Pinpoint the cell where the given text exists, returning its (X, Y) midpoint coordinate. 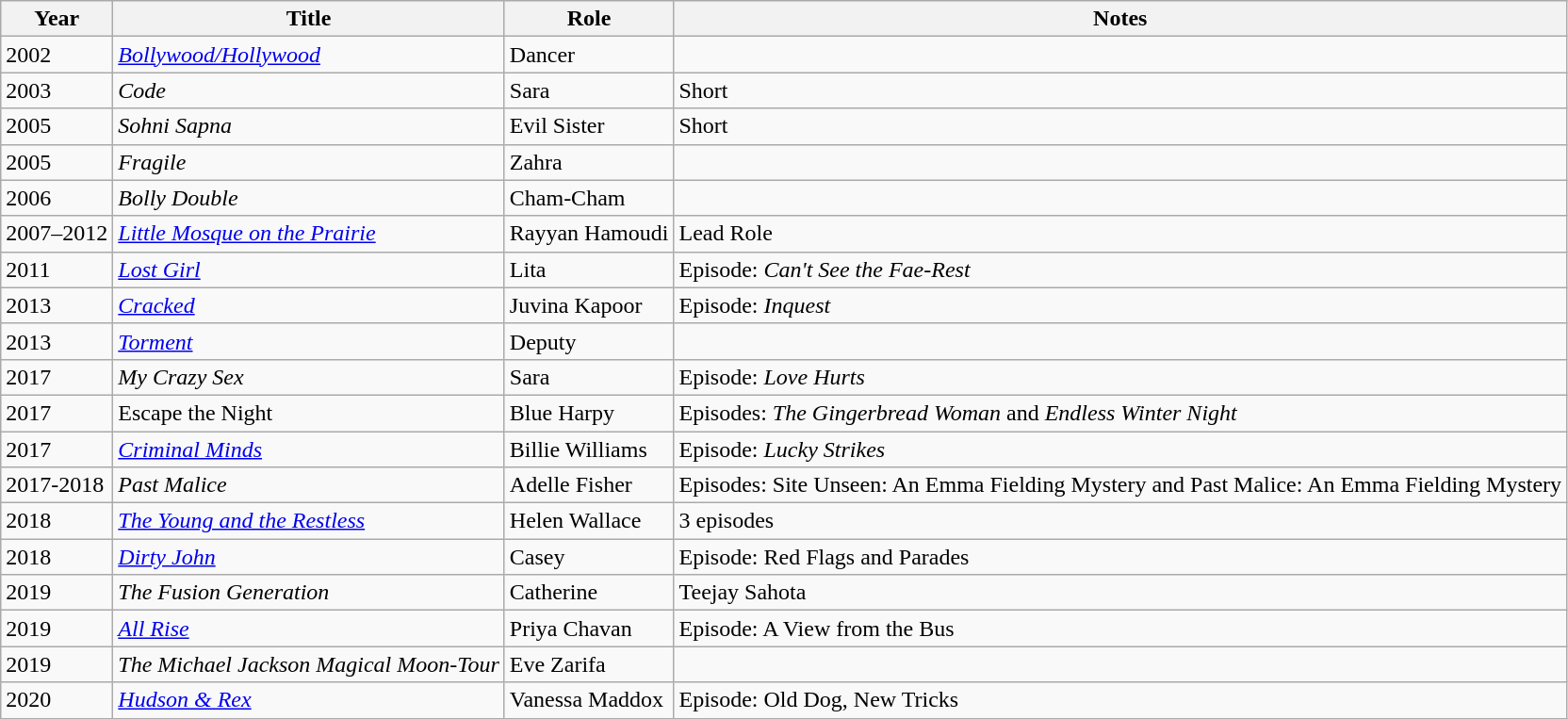
Casey (589, 557)
Rayyan Hamoudi (589, 234)
Criminal Minds (309, 449)
Episode: A View from the Bus (1120, 629)
Role (589, 19)
Episode: Can't See the Fae-Rest (1120, 270)
Hudson & Rex (309, 700)
Bollywood/Hollywood (309, 55)
Episodes: The Gingerbread Woman and Endless Winter Night (1120, 413)
Notes (1120, 19)
Episode: Love Hurts (1120, 377)
Episode: Red Flags and Parades (1120, 557)
My Crazy Sex (309, 377)
Juvina Kapoor (589, 305)
Dancer (589, 55)
Helen Wallace (589, 521)
Lita (589, 270)
Episode: Lucky Strikes (1120, 449)
Little Mosque on the Prairie (309, 234)
Lost Girl (309, 270)
All Rise (309, 629)
Teejay Sahota (1120, 593)
Episodes: Site Unseen: An Emma Fielding Mystery and Past Malice: An Emma Fielding Mystery (1120, 485)
Billie Williams (589, 449)
2017-2018 (57, 485)
Priya Chavan (589, 629)
Year (57, 19)
Vanessa Maddox (589, 700)
The Michael Jackson Magical Moon-Tour (309, 664)
Evil Sister (589, 126)
Sohni Sapna (309, 126)
3 episodes (1120, 521)
Cracked (309, 305)
Blue Harpy (589, 413)
Cham-Cham (589, 198)
Title (309, 19)
The Young and the Restless (309, 521)
Episode: Old Dog, New Tricks (1120, 700)
The Fusion Generation (309, 593)
Deputy (589, 341)
Adelle Fisher (589, 485)
2007–2012 (57, 234)
Lead Role (1120, 234)
2020 (57, 700)
Zahra (589, 162)
2011 (57, 270)
Episode: Inquest (1120, 305)
Torment (309, 341)
Catherine (589, 593)
Eve Zarifa (589, 664)
Code (309, 90)
Fragile (309, 162)
Escape the Night (309, 413)
Dirty John (309, 557)
2002 (57, 55)
2003 (57, 90)
2006 (57, 198)
Bolly Double (309, 198)
Past Malice (309, 485)
